Find where the given text appears and provide that cell's center as (X, Y) coordinate. 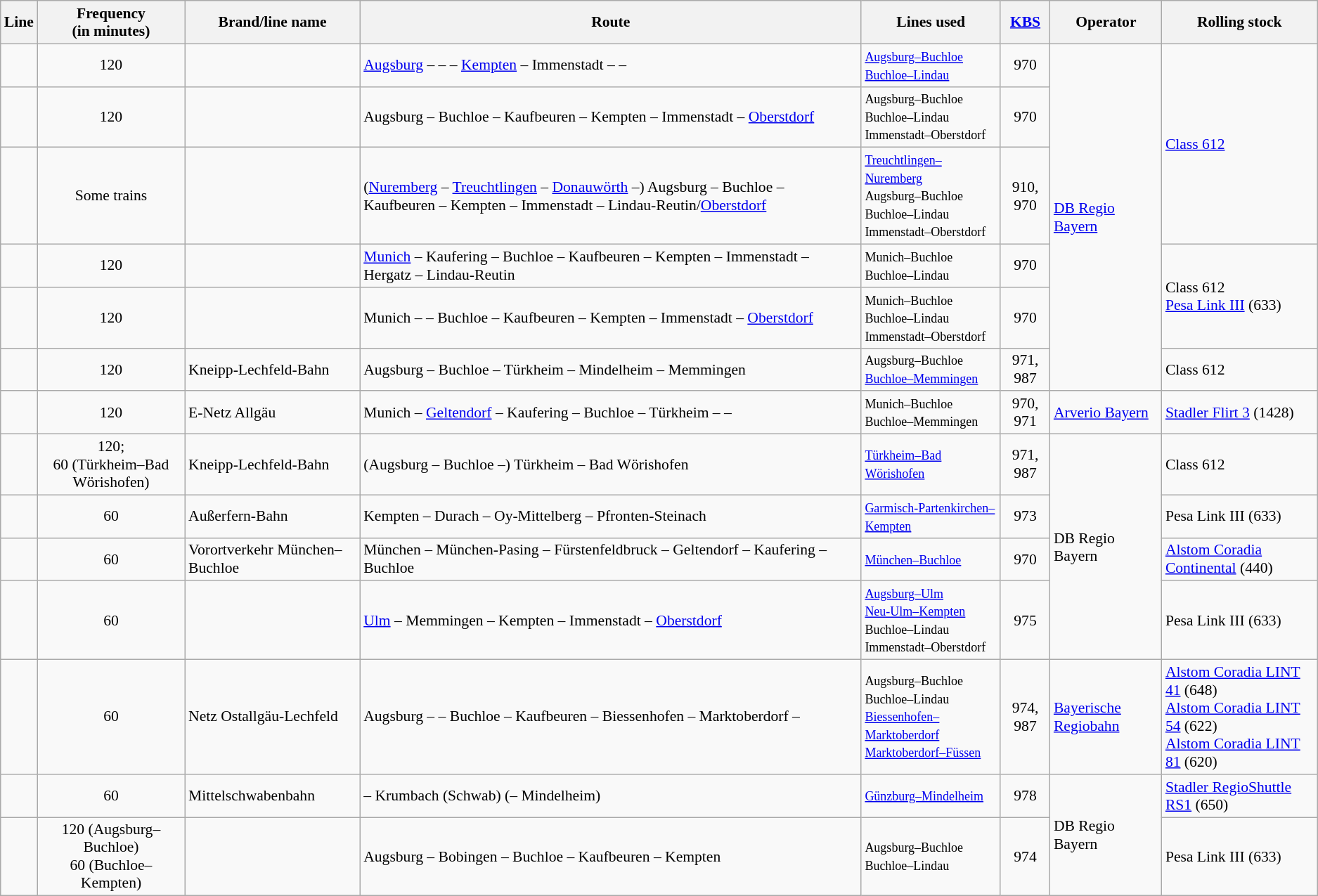
Garmisch-Partenkirchen–Kempten (931, 516)
Netz Ostallgäu-Lechfeld (273, 717)
Munich–BuchloeBuchloe–Lindau (931, 266)
974, 987 (1025, 717)
Augsburg – – – Kempten – Immenstadt – – (610, 65)
Munich – – Buchloe – Kaufbeuren – Kempten – Immenstadt – Oberstdorf (610, 318)
Munich–BuchloeBuchloe–Memmingen (931, 413)
Munich – Geltendorf – Kaufering – Buchloe – Türkheim – – (610, 413)
Kempten – Durach – Oy-Mittelberg – Pfronten-Steinach (610, 516)
(Nuremberg – Treuchtlingen – Donauwörth –) Augsburg – Buchloe – Kaufbeuren – Kempten – Immenstadt – Lindau-Reutin/Oberstdorf (610, 196)
Rolling stock (1240, 22)
Augsburg – Bobingen – Buchloe – Kaufbeuren – Kempten (610, 857)
– Krumbach (Schwab) (– Mindelheim) (610, 796)
Route (610, 22)
Stadler RegioShuttle RS1 (650) (1240, 796)
Lines used (931, 22)
970, 971 (1025, 413)
Augsburg – – Buchloe – Kaufbeuren – Biessenhofen – Marktoberdorf – (610, 717)
Munich–BuchloeBuchloe–LindauImmenstadt–Oberstdorf (931, 318)
E-Netz Allgäu (273, 413)
Operator (1106, 22)
Augsburg–UlmNeu-Ulm–KemptenBuchloe–LindauImmenstadt–Oberstdorf (931, 621)
Mittelschwabenbahn (273, 796)
910, 970 (1025, 196)
Stadler Flirt 3 (1428) (1240, 413)
Augsburg–BuchloeBuchloe–LindauImmenstadt–Oberstdorf (931, 117)
Günzburg–Mindelheim (931, 796)
Außerfern-Bahn (273, 516)
120 (Augsburg–Buchloe)60 (Buchloe–Kempten) (111, 857)
Some trains (111, 196)
Augsburg – Buchloe – Kaufbeuren – Kempten – Immenstadt – Oberstdorf (610, 117)
Türkheim–Bad Wörishofen (931, 465)
KBS (1025, 22)
Alstom Coradia LINT 41 (648)Alstom Coradia LINT 54 (622)Alstom Coradia LINT 81 (620) (1240, 717)
Augsburg–BuchloeBuchloe–Memmingen (931, 370)
978 (1025, 796)
Arverio Bayern (1106, 413)
Line (19, 22)
Brand/line name (273, 22)
Augsburg – Buchloe – Türkheim – Mindelheim – Memmingen (610, 370)
Class 612Pesa Link III (633) (1240, 297)
Frequency(in minutes) (111, 22)
Munich – Kaufering – Buchloe – Kaufbeuren – Kempten – Immenstadt – Hergatz – Lindau-Reutin (610, 266)
Ulm – Memmingen – Kempten – Immenstadt – Oberstdorf (610, 621)
973 (1025, 516)
120; 60 (Türkheim–Bad Wörishofen) (111, 465)
Treuchtlingen–NurembergAugsburg–BuchloeBuchloe–LindauImmenstadt–Oberstdorf (931, 196)
975 (1025, 621)
Vorortverkehr München–Buchloe (273, 559)
Alstom Coradia Continental (440) (1240, 559)
(Augsburg – Buchloe –) Türkheim – Bad Wörishofen (610, 465)
Augsburg–BuchloeBuchloe–LindauBiessenhofen–MarktoberdorfMarktoberdorf–Füssen (931, 717)
München – München-Pasing – Fürstenfeldbruck – Geltendorf – Kaufering – Buchloe (610, 559)
München–Buchloe (931, 559)
974 (1025, 857)
Bayerische Regiobahn (1106, 717)
